Scan for the cell matching the given text and deliver its [x, y] coordinate at center. 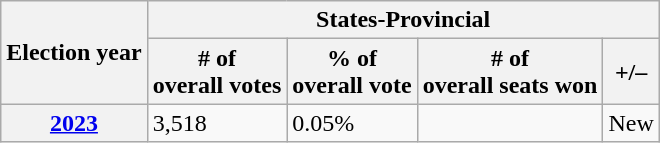
# ofoverall votes [217, 72]
Election year [74, 52]
# ofoverall seats won [510, 72]
0.05% [352, 123]
New [631, 123]
2023 [74, 123]
% ofoverall vote [352, 72]
3,518 [217, 123]
States-Provincial [403, 20]
+/– [631, 72]
